Detect which cell encompasses the target text, then output its [X, Y] center coordinate. 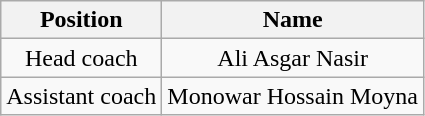
Head coach [82, 58]
Ali Asgar Nasir [293, 58]
Name [293, 20]
Assistant coach [82, 96]
Position [82, 20]
Monowar Hossain Moyna [293, 96]
